Identify which cell holds the provided text, then report its [X, Y] central coordinate. 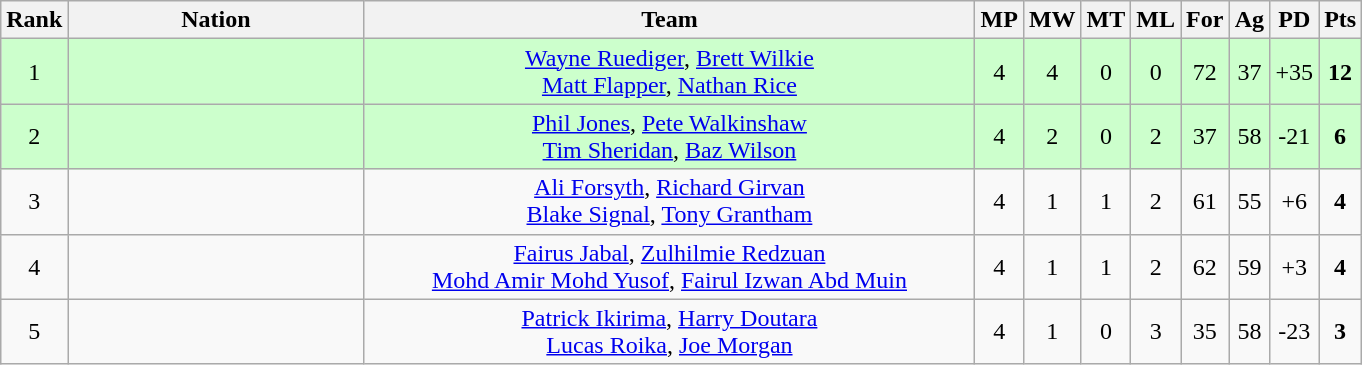
72 [1205, 72]
Ag [1250, 20]
61 [1205, 202]
Team [670, 20]
Rank [34, 20]
+6 [1294, 202]
Phil Jones, Pete Walkinshaw Tim Sheridan, Baz Wilson [670, 136]
MP [999, 20]
Pts [1340, 20]
For [1205, 20]
5 [34, 332]
35 [1205, 332]
MT [1106, 20]
Nation [216, 20]
Patrick Ikirima, Harry DoutaraLucas Roika, Joe Morgan [670, 332]
12 [1340, 72]
6 [1340, 136]
55 [1250, 202]
-21 [1294, 136]
Wayne Ruediger, Brett Wilkie Matt Flapper, Nathan Rice [670, 72]
+3 [1294, 266]
Ali Forsyth, Richard GirvanBlake Signal, Tony Grantham [670, 202]
Fairus Jabal, Zulhilmie Redzuan Mohd Amir Mohd Yusof, Fairul Izwan Abd Muin [670, 266]
59 [1250, 266]
+35 [1294, 72]
-23 [1294, 332]
62 [1205, 266]
PD [1294, 20]
ML [1156, 20]
MW [1052, 20]
